Search for the cell housing the specified text and yield its [X, Y] center coordinate. 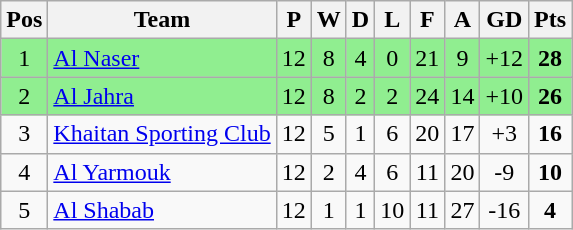
Al Naser [162, 58]
F [428, 20]
+10 [504, 96]
P [294, 20]
D [360, 20]
L [392, 20]
26 [550, 96]
-9 [504, 172]
Khaitan Sporting Club [162, 134]
Pos [24, 20]
A [462, 20]
0 [392, 58]
Al Yarmouk [162, 172]
GD [504, 20]
+3 [504, 134]
16 [550, 134]
3 [24, 134]
Al Jahra [162, 96]
27 [462, 210]
28 [550, 58]
17 [462, 134]
21 [428, 58]
Team [162, 20]
+12 [504, 58]
Al Shabab [162, 210]
Pts [550, 20]
W [328, 20]
9 [462, 58]
14 [462, 96]
24 [428, 96]
-16 [504, 210]
